Find where the given text appears and provide that cell's center as (x, y) coordinate. 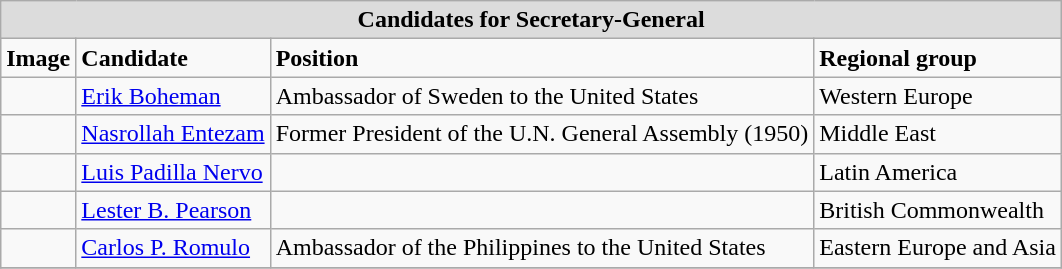
Western Europe (938, 96)
Position (542, 58)
Ambassador of the Philippines to the United States (542, 248)
Candidates for Secretary-General (532, 20)
Middle East (938, 134)
Carlos P. Romulo (173, 248)
Eastern Europe and Asia (938, 248)
Candidate (173, 58)
Ambassador of Sweden to the United States (542, 96)
Regional group (938, 58)
British Commonwealth (938, 210)
Luis Padilla Nervo (173, 172)
Nasrollah Entezam (173, 134)
Image (38, 58)
Latin America (938, 172)
Erik Boheman (173, 96)
Former President of the U.N. General Assembly (1950) (542, 134)
Lester B. Pearson (173, 210)
